Pinpoint the cell where the given text exists, returning its [X, Y] midpoint coordinate. 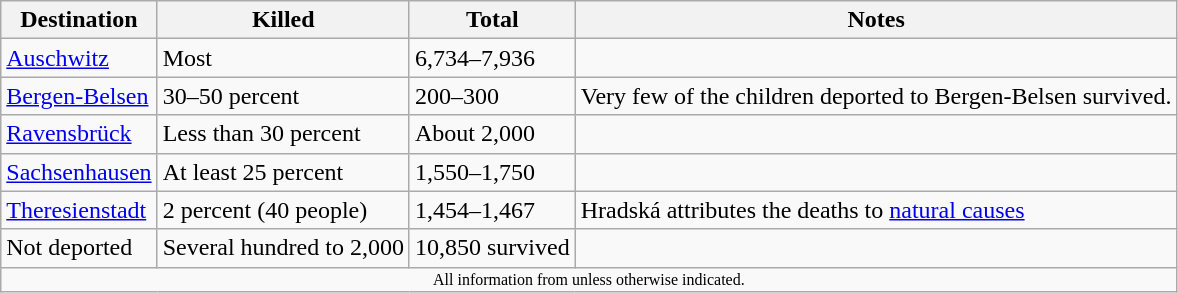
Sachsenhausen [79, 172]
Notes [876, 20]
200–300 [492, 96]
Several hundred to 2,000 [283, 248]
About 2,000 [492, 134]
Total [492, 20]
Bergen-Belsen [79, 96]
1,550–1,750 [492, 172]
Not deported [79, 248]
30–50 percent [283, 96]
Less than 30 percent [283, 134]
Hradská attributes the deaths to natural causes [876, 210]
Killed [283, 20]
All information from unless otherwise indicated. [589, 279]
2 percent (40 people) [283, 210]
At least 25 percent [283, 172]
Most [283, 58]
6,734–7,936 [492, 58]
10,850 survived [492, 248]
1,454–1,467 [492, 210]
Ravensbrück [79, 134]
Theresienstadt [79, 210]
Auschwitz [79, 58]
Destination [79, 20]
Very few of the children deported to Bergen-Belsen survived. [876, 96]
